Output the [x, y] coordinate of the center of the cell containing the given text.  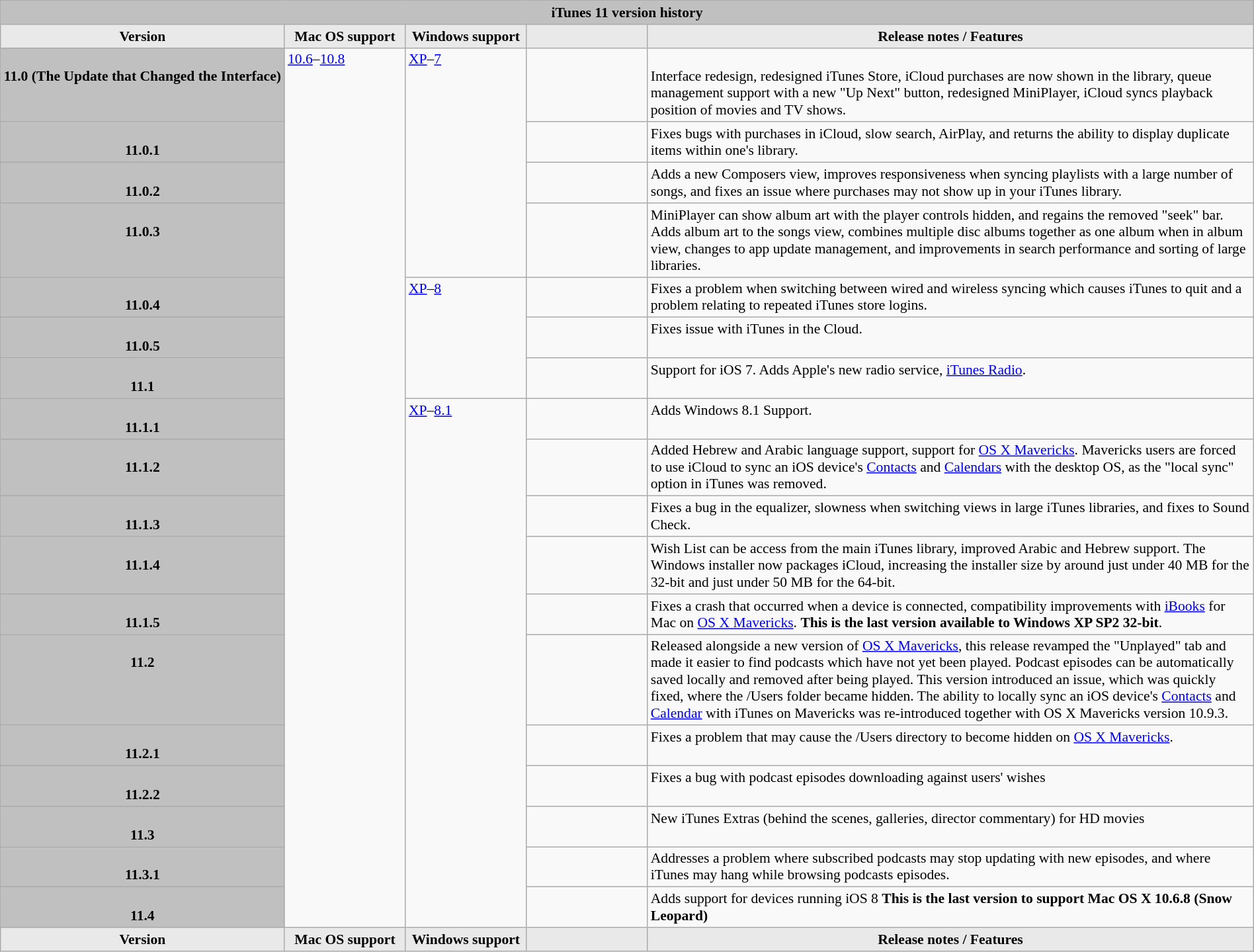
Fixes a problem when switching between wired and wireless syncing which causes iTunes to quit and a problem relating to repeated iTunes store logins. [951, 298]
11.2 [143, 680]
Support for iOS 7. Adds Apple's new radio service, iTunes Radio. [951, 378]
11.0.2 [143, 183]
Fixes bugs with purchases in iCloud, slow search, AirPlay, and returns the ability to display duplicate items within one's library. [951, 143]
11.1 [143, 378]
XP–8 [466, 337]
Fixes a bug with podcast episodes downloading against users' wishes [951, 786]
11.0 (The Update that Changed the Interface) [143, 85]
iTunes 11 version history [627, 13]
XP–8.1 [466, 663]
11.2.1 [143, 746]
Adds Windows 8.1 Support. [951, 418]
11.0.1 [143, 143]
11.1.2 [143, 467]
11.3 [143, 827]
11.1.3 [143, 516]
11.0.5 [143, 337]
Fixes a bug in the equalizer, slowness when switching views in large iTunes libraries, and fixes to Sound Check. [951, 516]
11.2.2 [143, 786]
Fixes issue with iTunes in the Cloud. [951, 337]
XP–7 [466, 162]
11.3.1 [143, 867]
11.1.1 [143, 418]
11.0.4 [143, 298]
10.6–10.8 [345, 488]
Adds support for devices running iOS 8 This is the last version to support Mac OS X 10.6.8 (Snow Leopard) [951, 908]
New iTunes Extras (behind the scenes, galleries, director commentary) for HD movies [951, 827]
11.1.5 [143, 614]
11.1.4 [143, 565]
11.4 [143, 908]
Addresses a problem where subscribed podcasts may stop updating with new episodes, and where iTunes may hang while browsing podcasts episodes. [951, 867]
Fixes a problem that may cause the /Users directory to become hidden on OS X Mavericks. [951, 746]
11.0.3 [143, 240]
